Detect which cell encompasses the target text, then output its [X, Y] center coordinate. 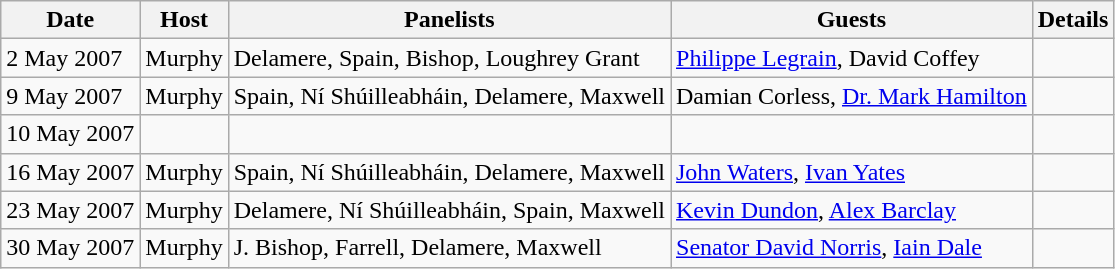
Senator David Norris, Iain Dale [851, 248]
Kevin Dundon, Alex Barclay [851, 210]
Guests [851, 20]
Damian Corless, Dr. Mark Hamilton [851, 96]
Delamere, Spain, Bishop, Loughrey Grant [449, 58]
2 May 2007 [70, 58]
Philippe Legrain, David Coffey [851, 58]
9 May 2007 [70, 96]
10 May 2007 [70, 134]
16 May 2007 [70, 172]
Date [70, 20]
Panelists [449, 20]
Details [1073, 20]
23 May 2007 [70, 210]
30 May 2007 [70, 248]
John Waters, Ivan Yates [851, 172]
J. Bishop, Farrell, Delamere, Maxwell [449, 248]
Host [184, 20]
Delamere, Ní Shúilleabháin, Spain, Maxwell [449, 210]
